Find where the given text appears and provide that cell's center as [X, Y] coordinate. 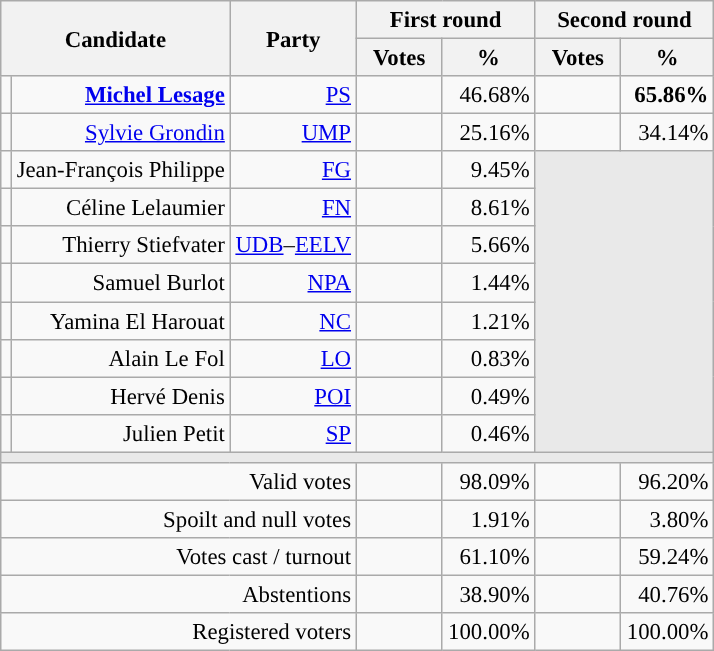
3.80% [668, 519]
PS [293, 95]
Candidate [116, 38]
1.44% [488, 283]
Jean-François Philippe [120, 170]
96.20% [668, 482]
NC [293, 321]
25.16% [488, 133]
9.45% [488, 170]
UMP [293, 133]
65.86% [668, 95]
Spoilt and null votes [179, 519]
Registered voters [179, 632]
Second round [624, 20]
61.10% [488, 557]
Sylvie Grondin [120, 133]
Céline Lelaumier [120, 208]
FG [293, 170]
Party [293, 38]
Abstentions [179, 594]
SP [293, 433]
NPA [293, 283]
1.21% [488, 321]
Samuel Burlot [120, 283]
Hervé Denis [120, 396]
POI [293, 396]
0.46% [488, 433]
LO [293, 358]
Thierry Stiefvater [120, 245]
8.61% [488, 208]
FN [293, 208]
34.14% [668, 133]
1.91% [488, 519]
First round [446, 20]
Julien Petit [120, 433]
Michel Lesage [120, 95]
0.49% [488, 396]
Alain Le Fol [120, 358]
0.83% [488, 358]
98.09% [488, 482]
40.76% [668, 594]
Yamina El Harouat [120, 321]
Votes cast / turnout [179, 557]
38.90% [488, 594]
46.68% [488, 95]
5.66% [488, 245]
59.24% [668, 557]
UDB–EELV [293, 245]
Valid votes [179, 482]
